Locate the cell with the specified text and output its (X, Y) center coordinate. 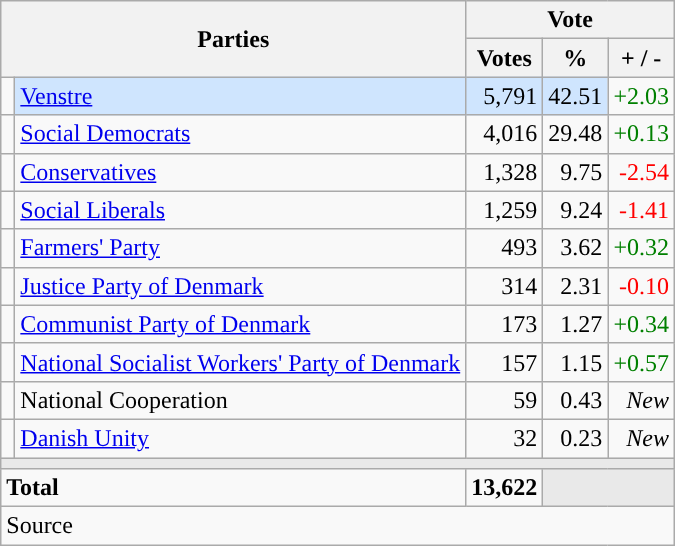
157 (504, 362)
Parties (234, 39)
9.24 (576, 210)
+0.32 (642, 248)
% (576, 58)
Justice Party of Denmark (240, 286)
National Cooperation (240, 400)
32 (504, 438)
Farmers' Party (240, 248)
1.15 (576, 362)
1.27 (576, 324)
0.43 (576, 400)
+2.03 (642, 96)
9.75 (576, 172)
2.31 (576, 286)
+ / - (642, 58)
3.62 (576, 248)
1,259 (504, 210)
+0.57 (642, 362)
1,328 (504, 172)
Source (338, 526)
Total (234, 488)
4,016 (504, 134)
59 (504, 400)
National Socialist Workers' Party of Denmark (240, 362)
Social Liberals (240, 210)
42.51 (576, 96)
173 (504, 324)
Venstre (240, 96)
-1.41 (642, 210)
Communist Party of Denmark (240, 324)
Danish Unity (240, 438)
314 (504, 286)
493 (504, 248)
13,622 (504, 488)
Vote (570, 20)
Conservatives (240, 172)
Social Democrats (240, 134)
5,791 (504, 96)
+0.34 (642, 324)
-2.54 (642, 172)
0.23 (576, 438)
-0.10 (642, 286)
+0.13 (642, 134)
29.48 (576, 134)
Votes (504, 58)
